Return [X, Y] of the center of cell containing provided text 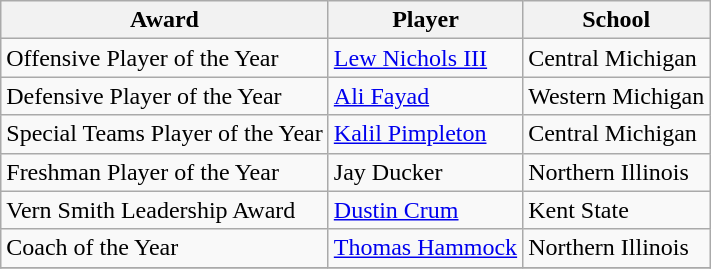
Offensive Player of the Year [165, 58]
Dustin Crum [425, 210]
Player [425, 20]
Coach of the Year [165, 248]
Thomas Hammock [425, 248]
Kalil Pimpleton [425, 134]
Award [165, 20]
Lew Nichols III [425, 58]
Jay Ducker [425, 172]
Freshman Player of the Year [165, 172]
Special Teams Player of the Year [165, 134]
Western Michigan [616, 96]
Vern Smith Leadership Award [165, 210]
School [616, 20]
Kent State [616, 210]
Defensive Player of the Year [165, 96]
Ali Fayad [425, 96]
